Return (X, Y) of the center of cell containing provided text 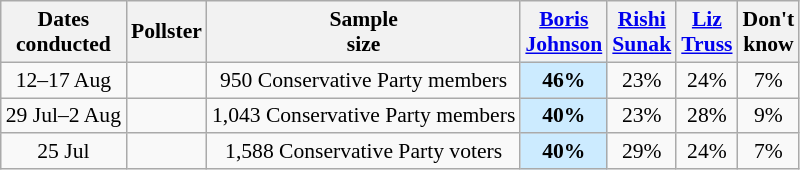
Pollster (166, 32)
25 Jul (64, 152)
LizTruss (706, 32)
9% (769, 116)
RishiSunak (642, 32)
29% (642, 152)
28% (706, 116)
12–17 Aug (64, 80)
Don'tknow (769, 32)
46% (564, 80)
BorisJohnson (564, 32)
Datesconducted (64, 32)
29 Jul–2 Aug (64, 116)
1,043 Conservative Party members (364, 116)
1,588 Conservative Party voters (364, 152)
950 Conservative Party members (364, 80)
Samplesize (364, 32)
